Identify which cell holds the provided text, then report its (X, Y) central coordinate. 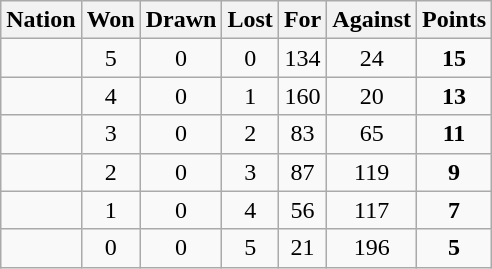
Nation (41, 20)
Lost (250, 20)
83 (302, 134)
119 (372, 172)
117 (372, 210)
7 (454, 210)
Points (454, 20)
15 (454, 58)
56 (302, 210)
13 (454, 96)
65 (372, 134)
Against (372, 20)
196 (372, 248)
For (302, 20)
87 (302, 172)
134 (302, 58)
11 (454, 134)
24 (372, 58)
21 (302, 248)
160 (302, 96)
20 (372, 96)
Drawn (181, 20)
Won (110, 20)
9 (454, 172)
